Provide the [X, Y] coordinate of the cell's center where the given text is located.  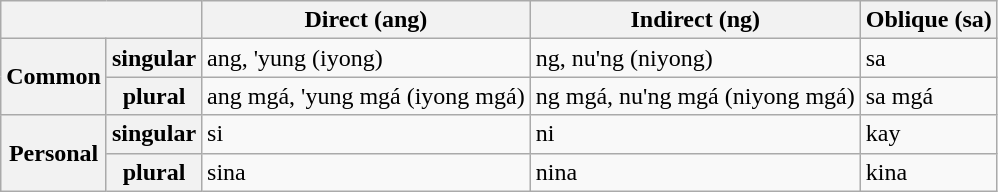
sa mgá [928, 96]
ni [695, 134]
si [366, 134]
Common [54, 77]
sina [366, 172]
Indirect (ng) [695, 20]
Oblique (sa) [928, 20]
sa [928, 58]
ng mgá, nu'ng mgá (niyong mgá) [695, 96]
ng, nu'ng (niyong) [695, 58]
nina [695, 172]
ang mgá, 'yung mgá (iyong mgá) [366, 96]
Direct (ang) [366, 20]
ang, 'yung (iyong) [366, 58]
kina [928, 172]
kay [928, 134]
Personal [54, 153]
